Determine the [x, y] coordinate at the center of the cell enclosing the given text.  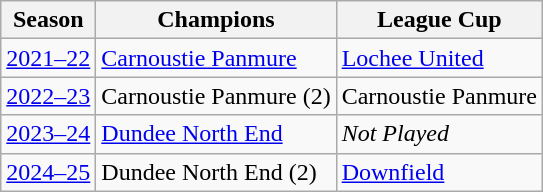
Carnoustie Panmure (2) [216, 96]
2024–25 [48, 172]
Season [48, 20]
2021–22 [48, 58]
Downfield [439, 172]
Not Played [439, 134]
Dundee North End [216, 134]
2022–23 [48, 96]
League Cup [439, 20]
Dundee North End (2) [216, 172]
2023–24 [48, 134]
Lochee United [439, 58]
Champions [216, 20]
